Scan for the cell matching the given text and deliver its (X, Y) coordinate at center. 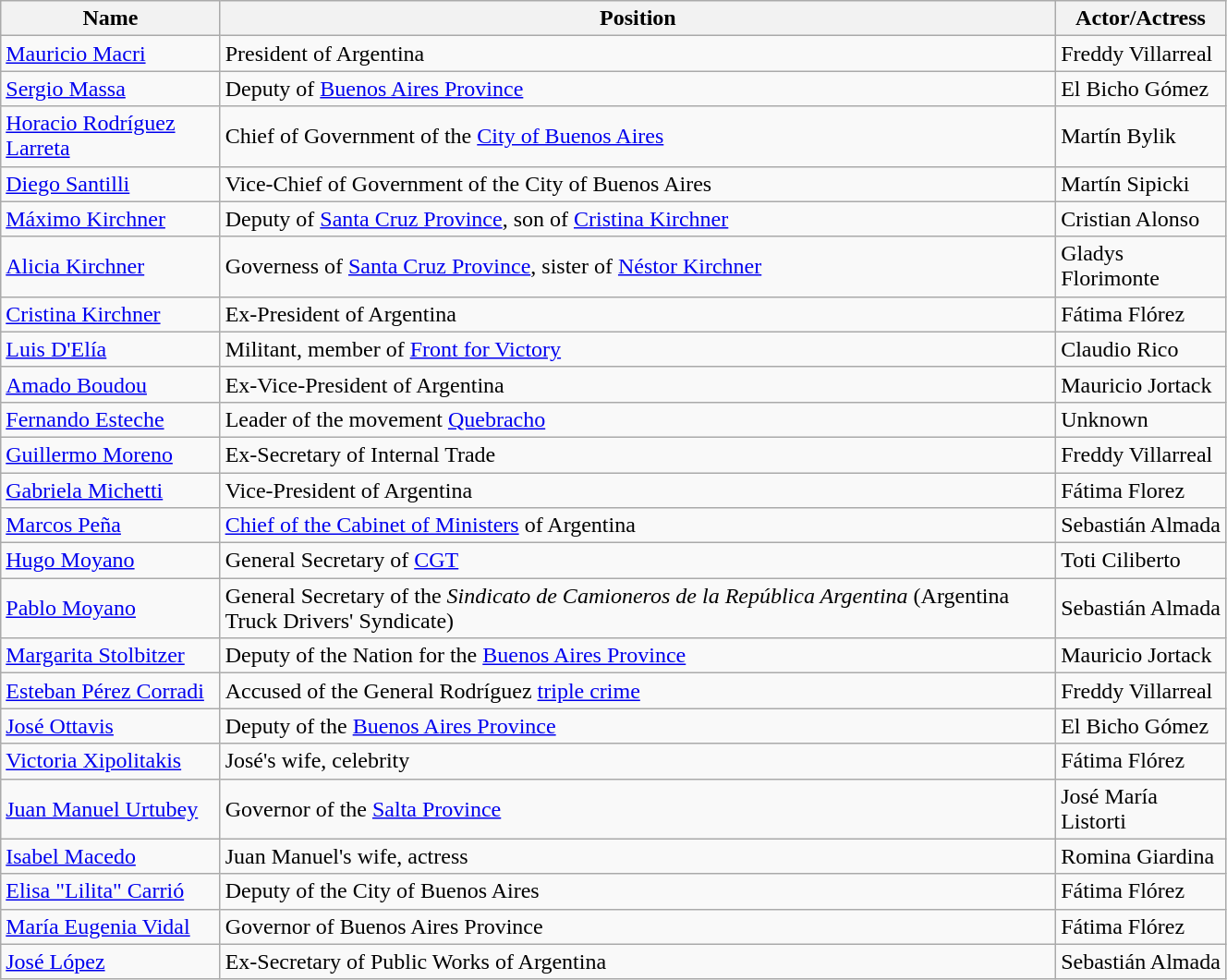
Toti Ciliberto (1141, 561)
Militant, member of Front for Victory (638, 349)
Governor of Buenos Aires Province (638, 926)
José Ottavis (111, 726)
Máximo Kirchner (111, 219)
Ex-Vice-President of Argentina (638, 384)
Amado Boudou (111, 384)
Gabriela Michetti (111, 490)
Ex-President of Argentina (638, 314)
Horacio Rodríguez Larreta (111, 137)
Chief of Government of the City of Buenos Aires (638, 137)
Luis D'Elía (111, 349)
Deputy of the Buenos Aires Province (638, 726)
Diego Santilli (111, 184)
Hugo Moyano (111, 561)
Cristian Alonso (1141, 219)
Ex-Secretary of Internal Trade (638, 454)
Martín Bylik (1141, 137)
President of Argentina (638, 54)
Cristina Kirchner (111, 314)
Pablo Moyano (111, 608)
Guillermo Moreno (111, 454)
General Secretary of the Sindicato de Camioneros de la República Argentina (Argentina Truck Drivers' Syndicate) (638, 608)
Fernando Esteche (111, 419)
Juan Manuel Urtubey (111, 809)
Governor of the Salta Province (638, 809)
General Secretary of CGT (638, 561)
Romina Giardina (1141, 856)
Claudio Rico (1141, 349)
Fátima Florez (1141, 490)
Deputy of Buenos Aires Province (638, 89)
José's wife, celebrity (638, 761)
Elisa "Lilita" Carrió (111, 891)
Deputy of Santa Cruz Province, son of Cristina Kirchner (638, 219)
Deputy of the City of Buenos Aires (638, 891)
Marcos Peña (111, 526)
Ex-Secretary of Public Works of Argentina (638, 962)
Esteban Pérez Corradi (111, 691)
Margarita Stolbitzer (111, 656)
Governess of Santa Cruz Province, sister of Néstor Kirchner (638, 266)
María Eugenia Vidal (111, 926)
José María Listorti (1141, 809)
Sergio Massa (111, 89)
Vice-President of Argentina (638, 490)
Mauricio Macri (111, 54)
Leader of the movement Quebracho (638, 419)
Unknown (1141, 419)
Accused of the General Rodríguez triple crime (638, 691)
Vice-Chief of Government of the City of Buenos Aires (638, 184)
Name (111, 18)
Position (638, 18)
Alicia Kirchner (111, 266)
Chief of the Cabinet of Ministers of Argentina (638, 526)
Isabel Macedo (111, 856)
Victoria Xipolitakis (111, 761)
Deputy of the Nation for the Buenos Aires Province (638, 656)
Juan Manuel's wife, actress (638, 856)
Gladys Florimonte (1141, 266)
Actor/Actress (1141, 18)
Martín Sipicki (1141, 184)
José López (111, 962)
